Capture the cell that displays the provided text and extract its (X, Y) central coordinate. 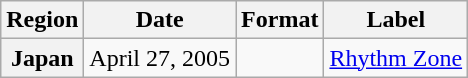
Label (396, 20)
Date (160, 20)
Japan (42, 58)
Rhythm Zone (396, 58)
Format (280, 20)
April 27, 2005 (160, 58)
Region (42, 20)
